Return [x, y] of the center of cell containing provided text 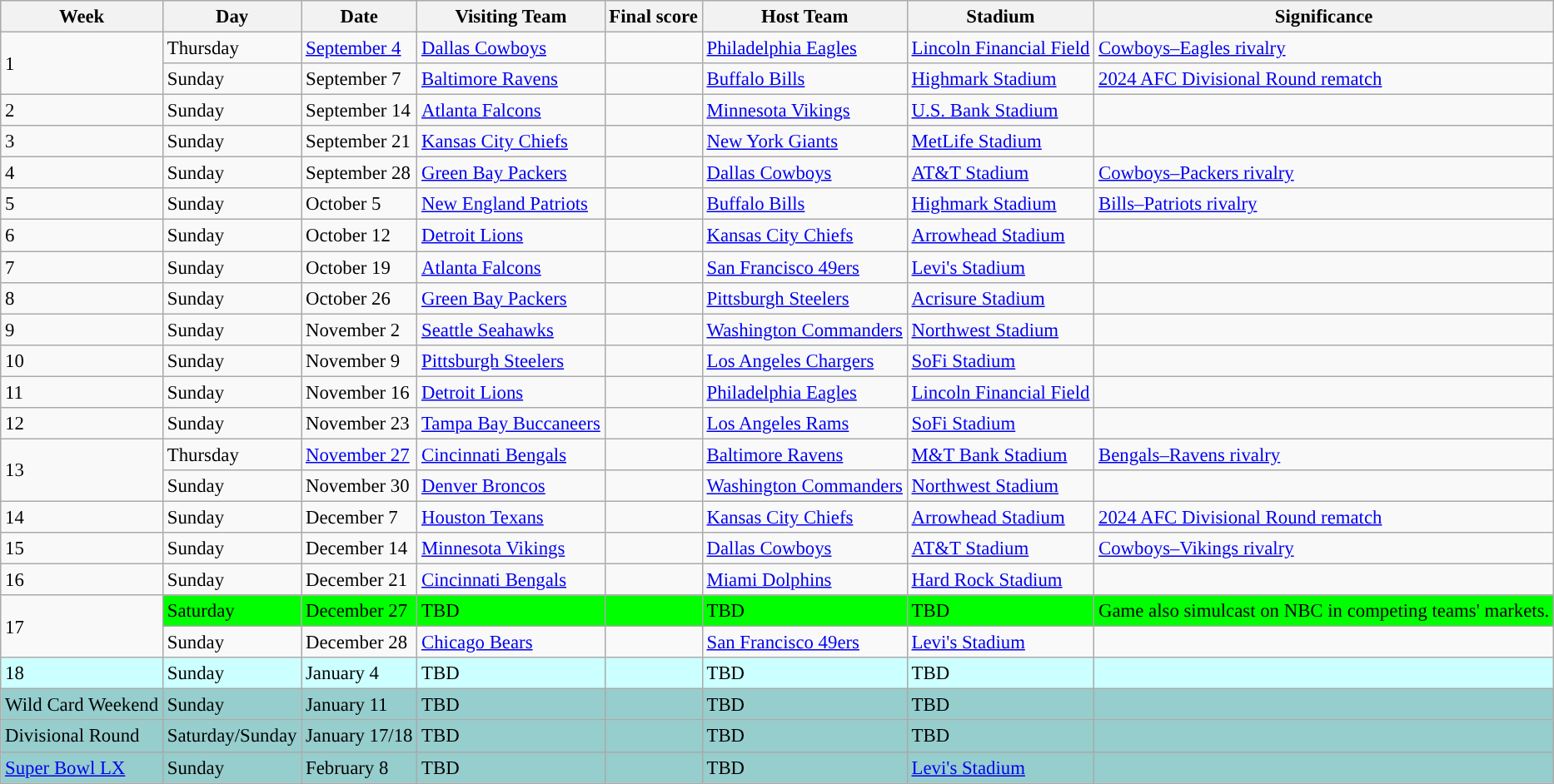
Hard Rock Stadium [1000, 580]
Visiting Team [511, 17]
Divisional Round [82, 737]
October 12 [360, 236]
11 [82, 392]
7 [82, 267]
15 [82, 548]
September 21 [360, 141]
Denver Broncos [511, 486]
New England Patriots [511, 204]
1 [82, 63]
Cowboys–Packers rivalry [1324, 173]
Chicago Bears [511, 643]
Super Bowl LX [82, 767]
January 17/18 [360, 737]
Bills–Patriots rivalry [1324, 204]
Day [232, 17]
February 8 [360, 767]
Saturday [232, 611]
Tampa Bay Buccaneers [511, 424]
October 26 [360, 298]
Seattle Seahawks [511, 330]
January 4 [360, 673]
10 [82, 360]
January 11 [360, 705]
U.S. Bank Stadium [1000, 111]
September 7 [360, 79]
9 [82, 330]
November 2 [360, 330]
12 [82, 424]
November 16 [360, 392]
December 28 [360, 643]
December 14 [360, 548]
6 [82, 236]
8 [82, 298]
Game also simulcast on NBC in competing teams' markets. [1324, 611]
13 [82, 469]
New York Giants [804, 141]
17 [82, 626]
Host Team [804, 17]
November 30 [360, 486]
14 [82, 517]
Acrisure Stadium [1000, 298]
October 5 [360, 204]
Wild Card Weekend [82, 705]
Week [82, 17]
September 14 [360, 111]
October 19 [360, 267]
December 7 [360, 517]
December 27 [360, 611]
Cowboys–Eagles rivalry [1324, 48]
November 27 [360, 454]
September 28 [360, 173]
M&T Bank Stadium [1000, 454]
18 [82, 673]
2 [82, 111]
4 [82, 173]
Stadium [1000, 17]
Miami Dolphins [804, 580]
Cowboys–Vikings rivalry [1324, 548]
Houston Texans [511, 517]
5 [82, 204]
MetLife Stadium [1000, 141]
September 4 [360, 48]
Bengals–Ravens rivalry [1324, 454]
Date [360, 17]
Los Angeles Chargers [804, 360]
November 9 [360, 360]
December 21 [360, 580]
3 [82, 141]
November 23 [360, 424]
Los Angeles Rams [804, 424]
Significance [1324, 17]
Saturday/Sunday [232, 737]
Final score [653, 17]
16 [82, 580]
